Search for the cell housing the specified text and yield its [X, Y] center coordinate. 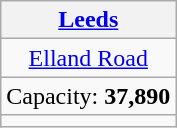
Leeds [88, 20]
Capacity: 37,890 [88, 96]
Elland Road [88, 58]
